For the text-containing cell, return its midpoint in [x, y] coordinate format. 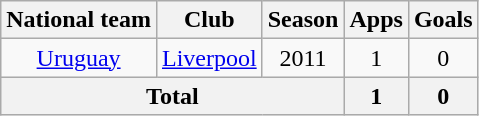
Liverpool [209, 58]
National team [79, 20]
Club [209, 20]
Total [172, 96]
Apps [376, 20]
Uruguay [79, 58]
Goals [443, 20]
Season [303, 20]
2011 [303, 58]
